From the cell containing the given text, extract its center point as (x, y) coordinate. 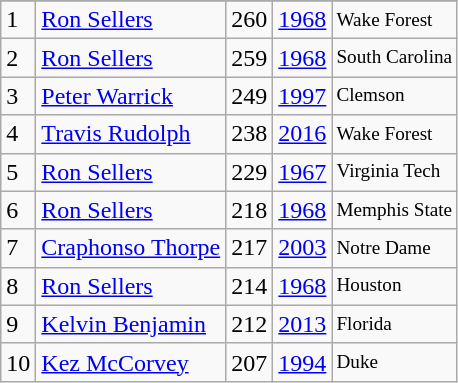
Houston (394, 286)
South Carolina (394, 58)
8 (18, 286)
10 (18, 362)
Duke (394, 362)
Florida (394, 324)
Travis Rudolph (131, 134)
6 (18, 210)
Kelvin Benjamin (131, 324)
2013 (302, 324)
5 (18, 172)
2016 (302, 134)
Notre Dame (394, 248)
1967 (302, 172)
Memphis State (394, 210)
1997 (302, 96)
Craphonso Thorpe (131, 248)
1 (18, 20)
249 (250, 96)
4 (18, 134)
2003 (302, 248)
214 (250, 286)
1994 (302, 362)
238 (250, 134)
207 (250, 362)
218 (250, 210)
Peter Warrick (131, 96)
7 (18, 248)
Clemson (394, 96)
259 (250, 58)
2 (18, 58)
212 (250, 324)
Virginia Tech (394, 172)
260 (250, 20)
3 (18, 96)
9 (18, 324)
217 (250, 248)
229 (250, 172)
Kez McCorvey (131, 362)
